Extract the (X, Y) coordinate from the center of the cell holding the provided text.  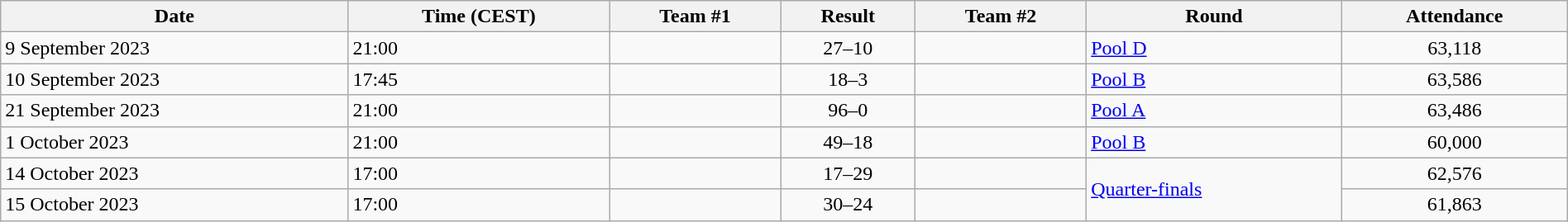
17–29 (848, 173)
49–18 (848, 142)
Result (848, 17)
Team #1 (695, 17)
96–0 (848, 111)
Attendance (1454, 17)
63,586 (1454, 79)
18–3 (848, 79)
Date (174, 17)
Pool A (1214, 111)
1 October 2023 (174, 142)
61,863 (1454, 205)
Round (1214, 17)
60,000 (1454, 142)
63,118 (1454, 48)
Time (CEST) (479, 17)
Pool D (1214, 48)
Quarter-finals (1214, 189)
63,486 (1454, 111)
14 October 2023 (174, 173)
30–24 (848, 205)
21 September 2023 (174, 111)
10 September 2023 (174, 79)
27–10 (848, 48)
9 September 2023 (174, 48)
15 October 2023 (174, 205)
17:45 (479, 79)
Team #2 (1001, 17)
62,576 (1454, 173)
